Extract the (x, y) coordinate from the center of the cell holding the provided text.  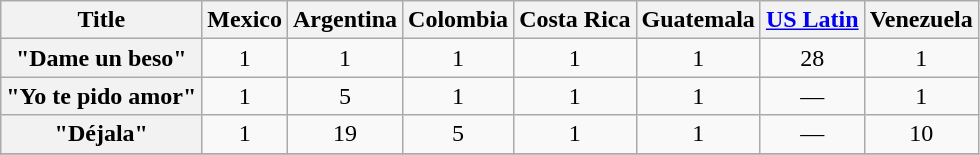
Costa Rica (575, 20)
Guatemala (698, 20)
Venezuela (921, 20)
10 (921, 134)
Argentina (344, 20)
"Dame un beso" (102, 58)
19 (344, 134)
Mexico (245, 20)
"Yo te pido amor" (102, 96)
Title (102, 20)
US Latin (812, 20)
Colombia (458, 20)
"Déjala" (102, 134)
28 (812, 58)
